Provide the [X, Y] coordinate of the cell's center where the given text is located.  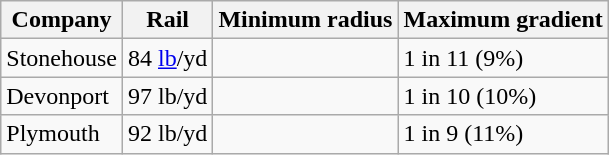
84 lb/yd [167, 58]
Stonehouse [62, 58]
Rail [167, 20]
1 in 10 (10%) [503, 96]
Devonport [62, 96]
1 in 11 (9%) [503, 58]
97 lb/yd [167, 96]
Minimum radius [306, 20]
Plymouth [62, 134]
1 in 9 (11%) [503, 134]
Company [62, 20]
Maximum gradient [503, 20]
92 lb/yd [167, 134]
